Locate the cell with the specified text and output its [x, y] center coordinate. 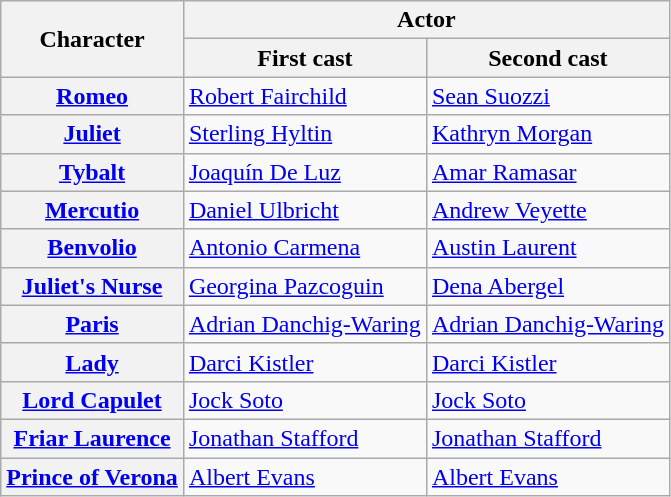
Juliet's Nurse [92, 286]
Joaquín De Luz [304, 172]
Mercutio [92, 210]
Robert Fairchild [304, 96]
Daniel Ulbricht [304, 210]
Paris [92, 324]
Kathryn Morgan [548, 134]
Lord Capulet [92, 400]
Austin Laurent [548, 248]
Second cast [548, 58]
Character [92, 39]
Tybalt [92, 172]
Lady [92, 362]
Friar Laurence [92, 438]
Andrew Veyette [548, 210]
Dena Abergel [548, 286]
Amar Ramasar [548, 172]
Sterling Hyltin [304, 134]
Juliet [92, 134]
Georgina Pazcoguin [304, 286]
Sean Suozzi [548, 96]
Antonio Carmena [304, 248]
Romeo [92, 96]
Actor [426, 20]
Prince of Verona [92, 477]
Benvolio [92, 248]
First cast [304, 58]
